Find where the given text appears and provide that cell's center as (x, y) coordinate. 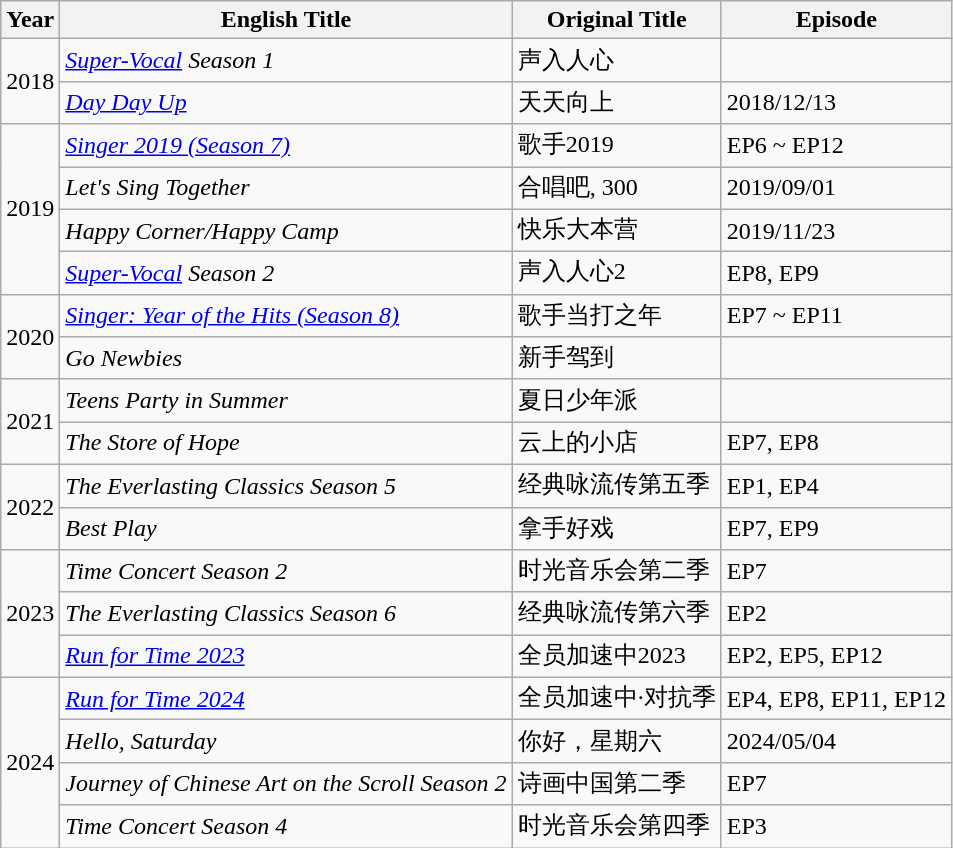
Happy Corner/Happy Camp (286, 230)
声入人心2 (616, 274)
全员加速中·对抗季 (616, 698)
EP2, EP5, EP12 (836, 656)
时光音乐会第四季 (616, 826)
Let's Sing Together (286, 188)
2024/05/04 (836, 742)
Year (30, 20)
2019/11/23 (836, 230)
你好，星期六 (616, 742)
Go Newbies (286, 358)
EP7, EP8 (836, 444)
Best Play (286, 528)
Hello, Saturday (286, 742)
Super-Vocal Season 1 (286, 60)
时光音乐会第二季 (616, 572)
EP4, EP8, EP11, EP12 (836, 698)
Original Title (616, 20)
拿手好戏 (616, 528)
2024 (30, 762)
EP1, EP4 (836, 486)
2019 (30, 209)
Singer 2019 (Season 7) (286, 146)
2019/09/01 (836, 188)
声入人心 (616, 60)
Singer: Year of the Hits (Season 8) (286, 316)
快乐大本营 (616, 230)
2023 (30, 614)
经典咏流传第五季 (616, 486)
The Everlasting Classics Season 6 (286, 614)
2021 (30, 422)
歌手当打之年 (616, 316)
Time Concert Season 4 (286, 826)
2018/12/13 (836, 102)
Run for Time 2024 (286, 698)
合唱吧, 300 (616, 188)
全员加速中2023 (616, 656)
Time Concert Season 2 (286, 572)
EP7 ~ EP11 (836, 316)
云上的小店 (616, 444)
The Store of Hope (286, 444)
经典咏流传第六季 (616, 614)
天天向上 (616, 102)
Run for Time 2023 (286, 656)
Journey of Chinese Art on the Scroll Season 2 (286, 784)
EP2 (836, 614)
Super-Vocal Season 2 (286, 274)
Episode (836, 20)
EP8, EP9 (836, 274)
歌手2019 (616, 146)
诗画中国第二季 (616, 784)
EP3 (836, 826)
2020 (30, 336)
EP6 ~ EP12 (836, 146)
2018 (30, 82)
2022 (30, 506)
English Title (286, 20)
Teens Party in Summer (286, 400)
Day Day Up (286, 102)
The Everlasting Classics Season 5 (286, 486)
夏日少年派 (616, 400)
EP7, EP9 (836, 528)
新手驾到 (616, 358)
